Provide the (x, y) coordinate of the cell's center where the given text is located.  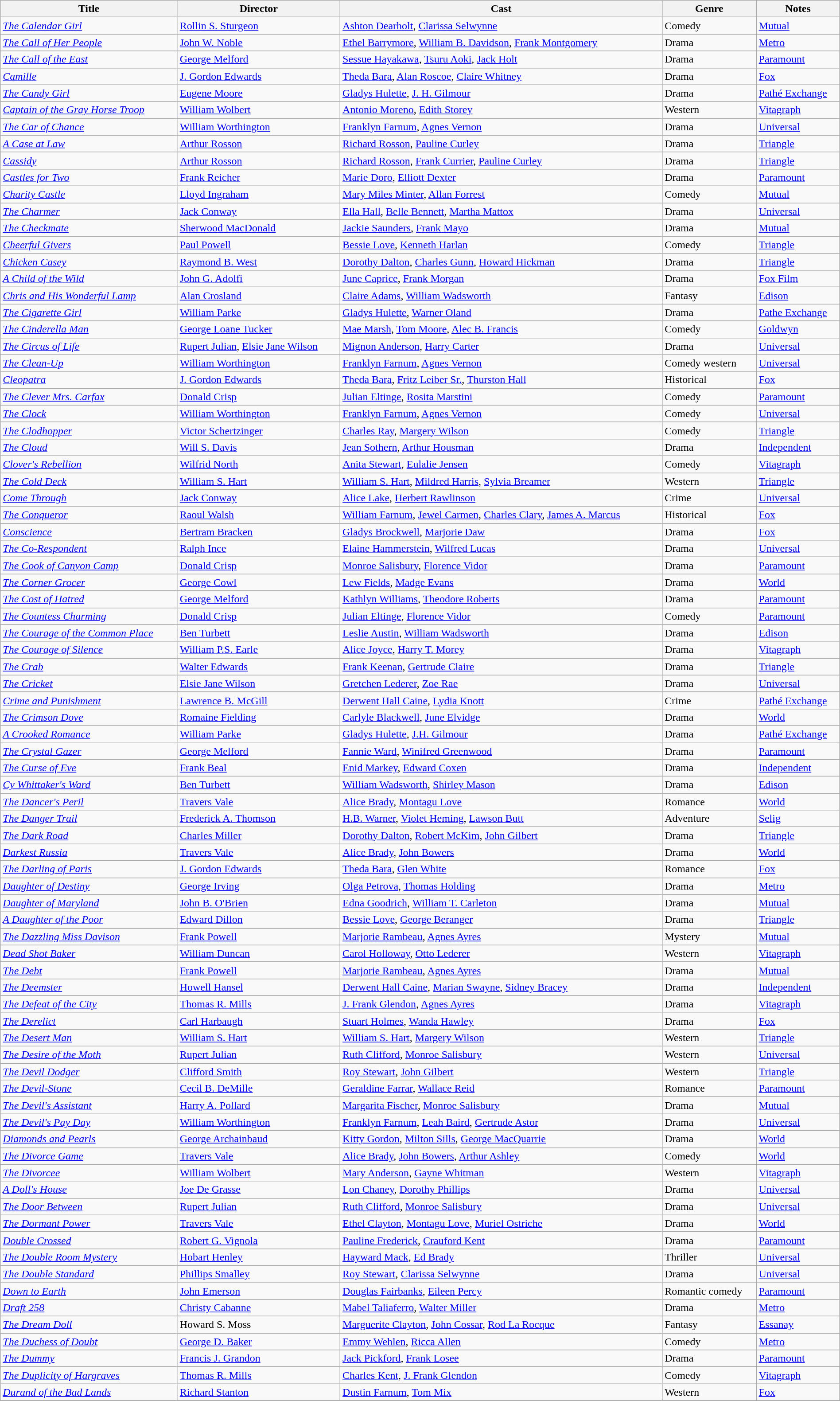
Mary Anderson, Gayne Whitman (502, 1173)
William Wadsworth, Shirley Mason (502, 785)
Raoul Walsh (259, 515)
Robert G. Vignola (259, 1240)
Bessie Love, Kenneth Harlan (502, 245)
Mary Miles Minter, Allan Forrest (502, 194)
John G. Adolfi (259, 279)
Bertram Bracken (259, 532)
The Corner Grocer (89, 582)
Romantic comedy (709, 1291)
Come Through (89, 498)
Charles Miller (259, 835)
The Candy Girl (89, 93)
The Car of Chance (89, 127)
Jackie Saunders, Frank Mayo (502, 228)
Jack Pickford, Frank Losee (502, 1358)
Chris and His Wonderful Lamp (89, 296)
The Devil Dodger (89, 1072)
Frank Beal (259, 768)
The Desire of the Moth (89, 1055)
The Divorcee (89, 1173)
The Charmer (89, 211)
The Duchess of Doubt (89, 1342)
The Dancer's Peril (89, 802)
Charity Castle (89, 194)
Conscience (89, 532)
Romaine Fielding (259, 717)
Ashton Dearholt, Clarissa Selwynne (502, 26)
The Double Standard (89, 1274)
The Divorce Game (89, 1156)
The Cost of Hatred (89, 599)
Antonio Moreno, Edith Storey (502, 110)
Lloyd Ingraham (259, 194)
A Child of the Wild (89, 279)
Emmy Wehlen, Ricca Allen (502, 1342)
The Devil's Assistant (89, 1105)
Ralph Ince (259, 549)
Clover's Rebellion (89, 464)
A Case at Law (89, 144)
The Deemster (89, 987)
Rupert Julian, Elsie Jane Wilson (259, 346)
Gladys Hulette, J. H. Gilmour (502, 93)
The Door Between (89, 1206)
Jean Sothern, Arthur Housman (502, 447)
Richard Rosson, Frank Currier, Pauline Curley (502, 160)
Derwent Hall Caine, Lydia Knott (502, 700)
Carlyle Blackwell, June Elvidge (502, 717)
The Curse of Eve (89, 768)
The Devil-Stone (89, 1089)
Theda Bara, Alan Roscoe, Claire Whitney (502, 76)
Monroe Salisbury, Florence Vidor (502, 566)
Mabel Taliaferro, Walter Miller (502, 1308)
Edward Dillon (259, 920)
The Conqueror (89, 515)
Daughter of Destiny (89, 886)
Goldwyn (798, 329)
Down to Earth (89, 1291)
The Danger Trail (89, 819)
Anita Stewart, Eulalie Jensen (502, 464)
A Daughter of the Poor (89, 920)
Christy Cabanne (259, 1308)
The Dormant Power (89, 1223)
Roy Stewart, Clarissa Selwynne (502, 1274)
The Cigarette Girl (89, 312)
A Doll's House (89, 1190)
Fox Film (798, 279)
Sherwood MacDonald (259, 228)
Marguerite Clayton, John Cossar, Rod La Rocque (502, 1325)
Harry A. Pollard (259, 1105)
John W. Noble (259, 43)
Joe De Grasse (259, 1190)
Crime and Punishment (89, 700)
The Circus of Life (89, 346)
Alice Brady, John Bowers (502, 852)
The Darling of Paris (89, 869)
Gladys Brockwell, Marjorie Daw (502, 532)
Fannie Ward, Winifred Greenwood (502, 751)
Double Crossed (89, 1240)
Pauline Frederick, Crauford Kent (502, 1240)
Title (89, 9)
The Duplicity of Hargraves (89, 1375)
The Cold Deck (89, 481)
The Crab (89, 667)
The Dark Road (89, 835)
Castles for Two (89, 177)
John Emerson (259, 1291)
Dead Shot Baker (89, 953)
The Crimson Dove (89, 717)
William P.S. Earle (259, 650)
George Irving (259, 886)
Leslie Austin, William Wadsworth (502, 633)
Franklyn Farnum, Leah Baird, Gertrude Astor (502, 1122)
Clifford Smith (259, 1072)
Cy Whittaker's Ward (89, 785)
The Double Room Mystery (89, 1257)
H.B. Warner, Violet Heming, Lawson Butt (502, 819)
Enid Markey, Edward Coxen (502, 768)
Charles Ray, Margery Wilson (502, 430)
George Cowl (259, 582)
Daughter of Maryland (89, 903)
Alice Lake, Herbert Rawlinson (502, 498)
Alice Brady, Montagu Love (502, 802)
Dorothy Dalton, Robert McKim, John Gilbert (502, 835)
The Cook of Canyon Camp (89, 566)
Howell Hansel (259, 987)
The Defeat of the City (89, 1004)
Cassidy (89, 160)
The Dazzling Miss Davison (89, 937)
Alice Brady, John Bowers, Arthur Ashley (502, 1156)
Lawrence B. McGill (259, 700)
The Cricket (89, 683)
Director (259, 9)
The Debt (89, 970)
Will S. Davis (259, 447)
Mignon Anderson, Harry Carter (502, 346)
The Crystal Gazer (89, 751)
John B. O'Brien (259, 903)
The Clock (89, 414)
Captain of the Gray Horse Troop (89, 110)
Edna Goodrich, William T. Carleton (502, 903)
Julian Eltinge, Florence Vidor (502, 616)
Mae Marsh, Tom Moore, Alec B. Francis (502, 329)
Roy Stewart, John Gilbert (502, 1072)
Dustin Farnum, Tom Mix (502, 1392)
The Dream Doll (89, 1325)
Douglas Fairbanks, Eileen Percy (502, 1291)
Durand of the Bad Lands (89, 1392)
The Derelict (89, 1021)
The Clodhopper (89, 430)
Howard S. Moss (259, 1325)
The Courage of Silence (89, 650)
Victor Schertzinger (259, 430)
Theda Bara, Glen White (502, 869)
The Co-Respondent (89, 549)
Selig (798, 819)
Darkest Russia (89, 852)
William Farnum, Jewel Carmen, Charles Clary, James A. Marcus (502, 515)
Cheerful Givers (89, 245)
Wilfrid North (259, 464)
Frank Reicher (259, 177)
Dorothy Dalton, Charles Gunn, Howard Hickman (502, 262)
J. Frank Glendon, Agnes Ayres (502, 1004)
Claire Adams, William Wadsworth (502, 296)
Draft 258 (89, 1308)
The Dummy (89, 1358)
June Caprice, Frank Morgan (502, 279)
Gretchen Lederer, Zoe Rae (502, 683)
Hayward Mack, Ed Brady (502, 1257)
Kathlyn Williams, Theodore Roberts (502, 599)
Phillips Smalley (259, 1274)
Alice Joyce, Harry T. Morey (502, 650)
The Countess Charming (89, 616)
The Courage of the Common Place (89, 633)
Cast (502, 9)
Pathe Exchange (798, 312)
Elaine Hammerstein, Wilfred Lucas (502, 549)
Essanay (798, 1325)
Ethel Barrymore, William B. Davidson, Frank Montgomery (502, 43)
William S. Hart, Mildred Harris, Sylvia Breamer (502, 481)
Genre (709, 9)
Lew Fields, Madge Evans (502, 582)
Comedy western (709, 363)
A Crooked Romance (89, 734)
Chicken Casey (89, 262)
William S. Hart, Margery Wilson (502, 1038)
Mystery (709, 937)
The Cloud (89, 447)
Frederick A. Thomson (259, 819)
Thriller (709, 1257)
Frank Keenan, Gertrude Claire (502, 667)
Francis J. Grandon (259, 1358)
Cleopatra (89, 380)
Adventure (709, 819)
Theda Bara, Fritz Leiber Sr., Thurston Hall (502, 380)
Diamonds and Pearls (89, 1139)
George D. Baker (259, 1342)
Carl Harbaugh (259, 1021)
The Devil's Pay Day (89, 1122)
Stuart Holmes, Wanda Hawley (502, 1021)
Geraldine Farrar, Wallace Reid (502, 1089)
The Call of the East (89, 59)
William Duncan (259, 953)
Charles Kent, J. Frank Glendon (502, 1375)
Alan Crosland (259, 296)
Richard Rosson, Pauline Curley (502, 144)
Ella Hall, Belle Bennett, Martha Mattox (502, 211)
Margarita Fischer, Monroe Salisbury (502, 1105)
Marie Doro, Elliott Dexter (502, 177)
Olga Petrova, Thomas Holding (502, 886)
Gladys Hulette, J.H. Gilmour (502, 734)
Hobart Henley (259, 1257)
Raymond B. West (259, 262)
Bessie Love, George Beranger (502, 920)
The Desert Man (89, 1038)
The Cinderella Man (89, 329)
Paul Powell (259, 245)
Gladys Hulette, Warner Oland (502, 312)
Elsie Jane Wilson (259, 683)
Sessue Hayakawa, Tsuru Aoki, Jack Holt (502, 59)
Carol Holloway, Otto Lederer (502, 953)
The Call of Her People (89, 43)
Richard Stanton (259, 1392)
The Checkmate (89, 228)
George Loane Tucker (259, 329)
George Archainbaud (259, 1139)
Cecil B. DeMille (259, 1089)
Rollin S. Sturgeon (259, 26)
The Calendar Girl (89, 26)
The Clever Mrs. Carfax (89, 397)
Notes (798, 9)
Lon Chaney, Dorothy Phillips (502, 1190)
Walter Edwards (259, 667)
The Clean-Up (89, 363)
Kitty Gordon, Milton Sills, George MacQuarrie (502, 1139)
Eugene Moore (259, 93)
Julian Eltinge, Rosita Marstini (502, 397)
Derwent Hall Caine, Marian Swayne, Sidney Bracey (502, 987)
Camille (89, 76)
Ethel Clayton, Montagu Love, Muriel Ostriche (502, 1223)
